Detect which cell encompasses the target text, then output its (X, Y) center coordinate. 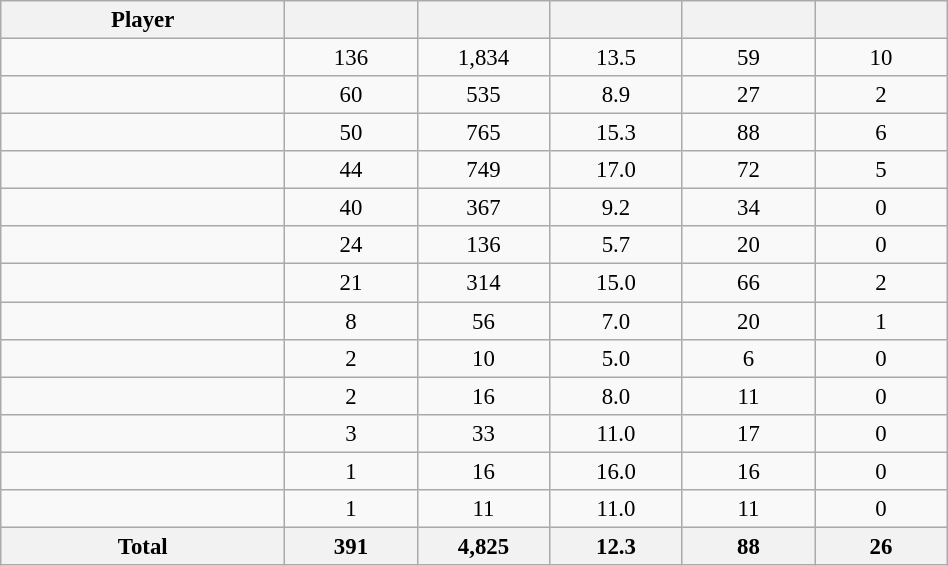
56 (483, 321)
66 (748, 283)
12.3 (616, 546)
535 (483, 95)
9.2 (616, 208)
33 (483, 433)
765 (483, 133)
8 (351, 321)
13.5 (616, 58)
27 (748, 95)
24 (351, 245)
34 (748, 208)
749 (483, 170)
60 (351, 95)
17 (748, 433)
72 (748, 170)
50 (351, 133)
15.0 (616, 283)
16.0 (616, 471)
21 (351, 283)
Total (143, 546)
17.0 (616, 170)
15.3 (616, 133)
7.0 (616, 321)
Player (143, 20)
5 (882, 170)
8.9 (616, 95)
314 (483, 283)
391 (351, 546)
4,825 (483, 546)
5.0 (616, 358)
26 (882, 546)
5.7 (616, 245)
44 (351, 170)
40 (351, 208)
1,834 (483, 58)
367 (483, 208)
8.0 (616, 396)
59 (748, 58)
3 (351, 433)
